Scan for the cell matching the given text and deliver its [x, y] coordinate at center. 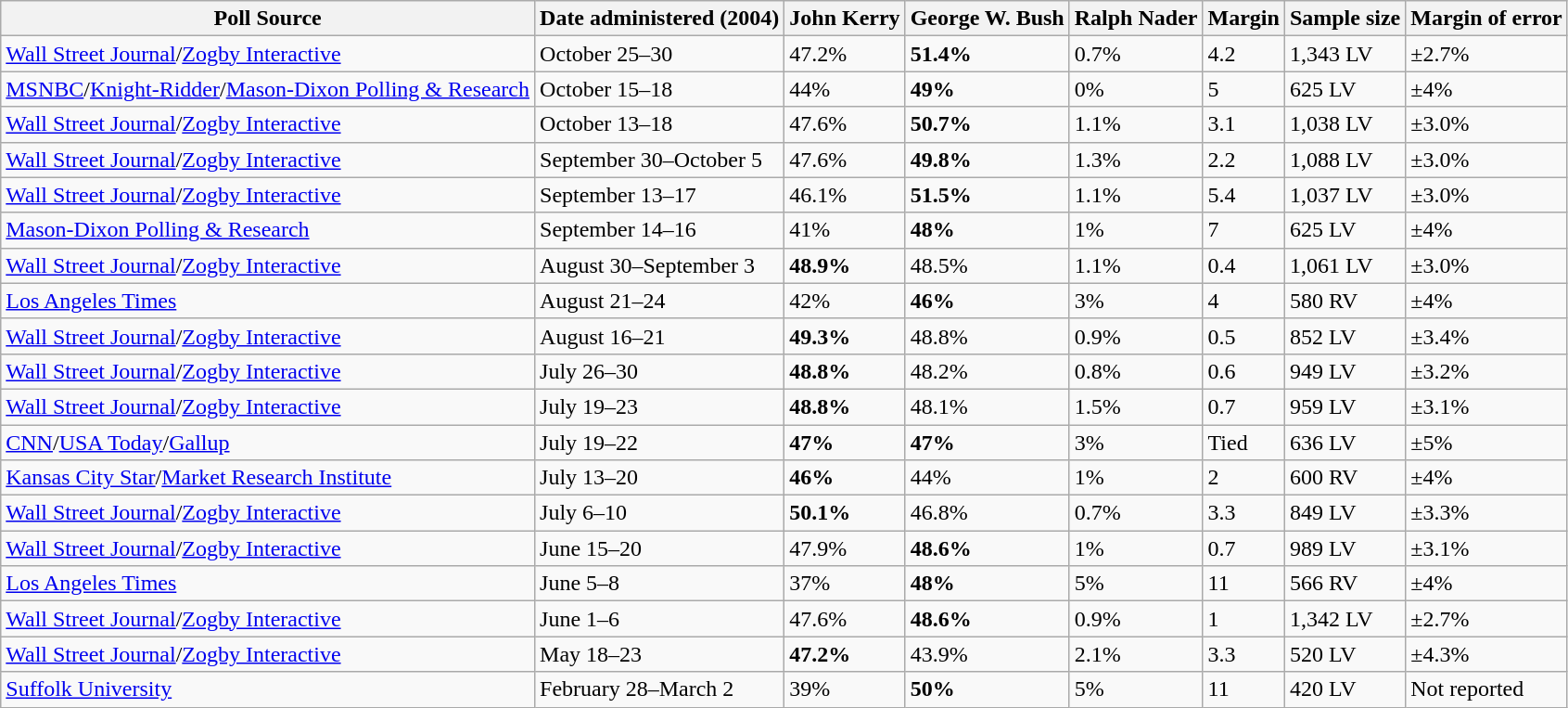
Margin [1243, 19]
43.9% [987, 654]
4 [1243, 301]
±3.3% [1487, 513]
George W. Bush [987, 19]
0% [1136, 89]
51.4% [987, 54]
September 30–October 5 [660, 160]
49.3% [845, 336]
August 30–September 3 [660, 265]
1,038 LV [1345, 124]
50.1% [845, 513]
September 13–17 [660, 195]
1,037 LV [1345, 195]
849 LV [1345, 513]
50% [987, 689]
4.2 [1243, 54]
Ralph Nader [1136, 19]
Tied [1243, 443]
±3.2% [1487, 371]
Not reported [1487, 689]
600 RV [1345, 478]
Suffolk University [268, 689]
42% [845, 301]
Kansas City Star/Market Research Institute [268, 478]
July 13–20 [660, 478]
989 LV [1345, 548]
±5% [1487, 443]
±3.4% [1487, 336]
566 RV [1345, 584]
7 [1243, 230]
October 25–30 [660, 54]
September 14–16 [660, 230]
±4.3% [1487, 654]
0.5 [1243, 336]
Date administered (2004) [660, 19]
50.7% [987, 124]
October 15–18 [660, 89]
1.5% [1136, 406]
5.4 [1243, 195]
August 21–24 [660, 301]
1,088 LV [1345, 160]
July 26–30 [660, 371]
1 [1243, 619]
July 19–22 [660, 443]
48.1% [987, 406]
2.1% [1136, 654]
October 13–18 [660, 124]
August 16–21 [660, 336]
May 18–23 [660, 654]
Mason-Dixon Polling & Research [268, 230]
1,061 LV [1345, 265]
Sample size [1345, 19]
0.4 [1243, 265]
2 [1243, 478]
420 LV [1345, 689]
46.8% [987, 513]
1,343 LV [1345, 54]
636 LV [1345, 443]
949 LV [1345, 371]
Margin of error [1487, 19]
0.8% [1136, 371]
47.9% [845, 548]
852 LV [1345, 336]
46.1% [845, 195]
39% [845, 689]
37% [845, 584]
1.3% [1136, 160]
June 5–8 [660, 584]
49.8% [987, 160]
June 1–6 [660, 619]
5 [1243, 89]
580 RV [1345, 301]
MSNBC/Knight-Ridder/Mason-Dixon Polling & Research [268, 89]
3.1 [1243, 124]
June 15–20 [660, 548]
41% [845, 230]
0.6 [1243, 371]
July 6–10 [660, 513]
48.2% [987, 371]
2.2 [1243, 160]
July 19–23 [660, 406]
CNN/USA Today/Gallup [268, 443]
1,342 LV [1345, 619]
51.5% [987, 195]
49% [987, 89]
959 LV [1345, 406]
Poll Source [268, 19]
John Kerry [845, 19]
520 LV [1345, 654]
February 28–March 2 [660, 689]
48.5% [987, 265]
48.9% [845, 265]
